Capture the cell that displays the provided text and extract its [X, Y] central coordinate. 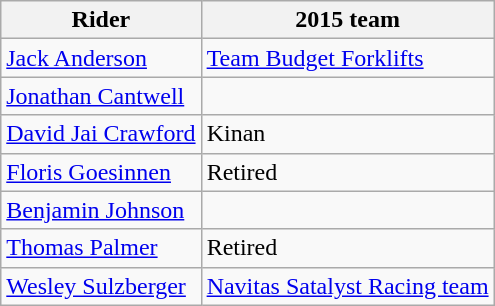
Rider [101, 20]
David Jai Crawford [101, 134]
Navitas Satalyst Racing team [348, 286]
Wesley Sulzberger [101, 286]
Kinan [348, 134]
Jack Anderson [101, 58]
Thomas Palmer [101, 248]
Team Budget Forklifts [348, 58]
Jonathan Cantwell [101, 96]
2015 team [348, 20]
Benjamin Johnson [101, 210]
Floris Goesinnen [101, 172]
